Locate the cell with the specified text and output its (X, Y) center coordinate. 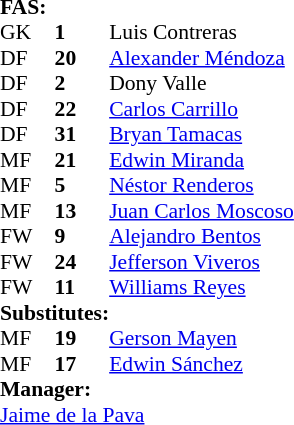
GK (28, 33)
Bryan Tamacas (202, 135)
19 (82, 339)
Gerson Mayen (202, 339)
20 (82, 58)
Substitutes: (54, 313)
17 (82, 364)
Jefferson Viveros (202, 262)
Néstor Renderos (202, 185)
Luis Contreras (202, 33)
Alexander Méndoza (202, 58)
Williams Reyes (202, 287)
24 (82, 262)
Alejandro Bentos (202, 237)
11 (82, 287)
Carlos Carrillo (202, 109)
9 (82, 237)
Juan Carlos Moscoso (202, 211)
21 (82, 160)
31 (82, 135)
Manager: (147, 389)
1 (82, 33)
13 (82, 211)
2 (82, 83)
Edwin Miranda (202, 160)
Dony Valle (202, 83)
5 (82, 185)
Edwin Sánchez (202, 364)
22 (82, 109)
